Identify which cell holds the provided text, then report its [X, Y] central coordinate. 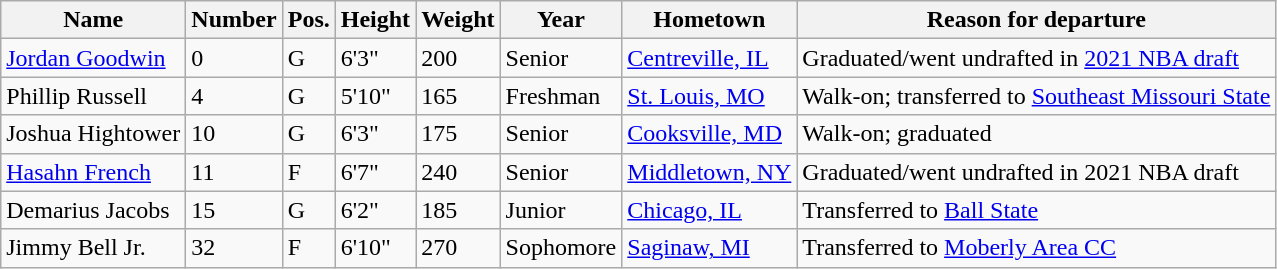
Junior [561, 210]
270 [458, 248]
15 [234, 210]
165 [458, 96]
Freshman [561, 96]
10 [234, 134]
Walk-on; graduated [1036, 134]
Centreville, IL [710, 58]
Sophomore [561, 248]
6'2" [375, 210]
Jordan Goodwin [94, 58]
200 [458, 58]
Phillip Russell [94, 96]
5'10" [375, 96]
Middletown, NY [710, 172]
Saginaw, MI [710, 248]
Year [561, 20]
Hasahn French [94, 172]
Number [234, 20]
32 [234, 248]
Transferred to Moberly Area CC [1036, 248]
St. Louis, MO [710, 96]
Transferred to Ball State [1036, 210]
Walk-on; transferred to Southeast Missouri State [1036, 96]
Joshua Hightower [94, 134]
175 [458, 134]
Reason for departure [1036, 20]
6'10" [375, 248]
6'7" [375, 172]
4 [234, 96]
Pos. [308, 20]
Cooksville, MD [710, 134]
11 [234, 172]
Name [94, 20]
Hometown [710, 20]
Weight [458, 20]
240 [458, 172]
0 [234, 58]
Jimmy Bell Jr. [94, 248]
185 [458, 210]
Chicago, IL [710, 210]
Height [375, 20]
Demarius Jacobs [94, 210]
